From the cell containing the given text, extract its center point as [x, y] coordinate. 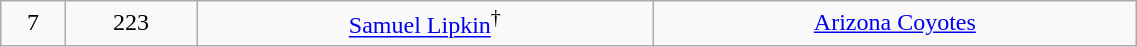
Samuel Lipkin† [425, 24]
Arizona Coyotes [895, 24]
7 [33, 24]
223 [131, 24]
